Extract the [x, y] coordinate from the center of the cell holding the provided text.  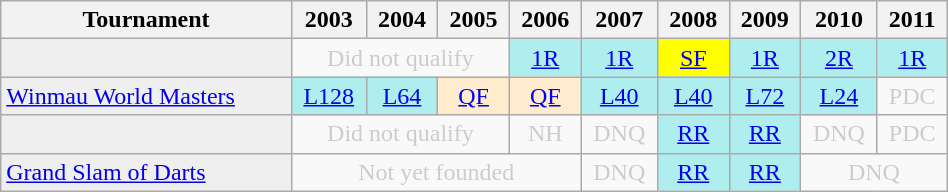
NH [545, 134]
2R [839, 58]
Winmau World Masters [146, 96]
L128 [328, 96]
L24 [839, 96]
2003 [328, 20]
2004 [402, 20]
2009 [765, 20]
2010 [839, 20]
2005 [474, 20]
Grand Slam of Darts [146, 172]
2006 [545, 20]
2011 [912, 20]
L64 [402, 96]
2008 [693, 20]
2007 [619, 20]
Not yet founded [436, 172]
Tournament [146, 20]
SF [693, 58]
L72 [765, 96]
